Output the [X, Y] coordinate of the center of the cell containing the given text.  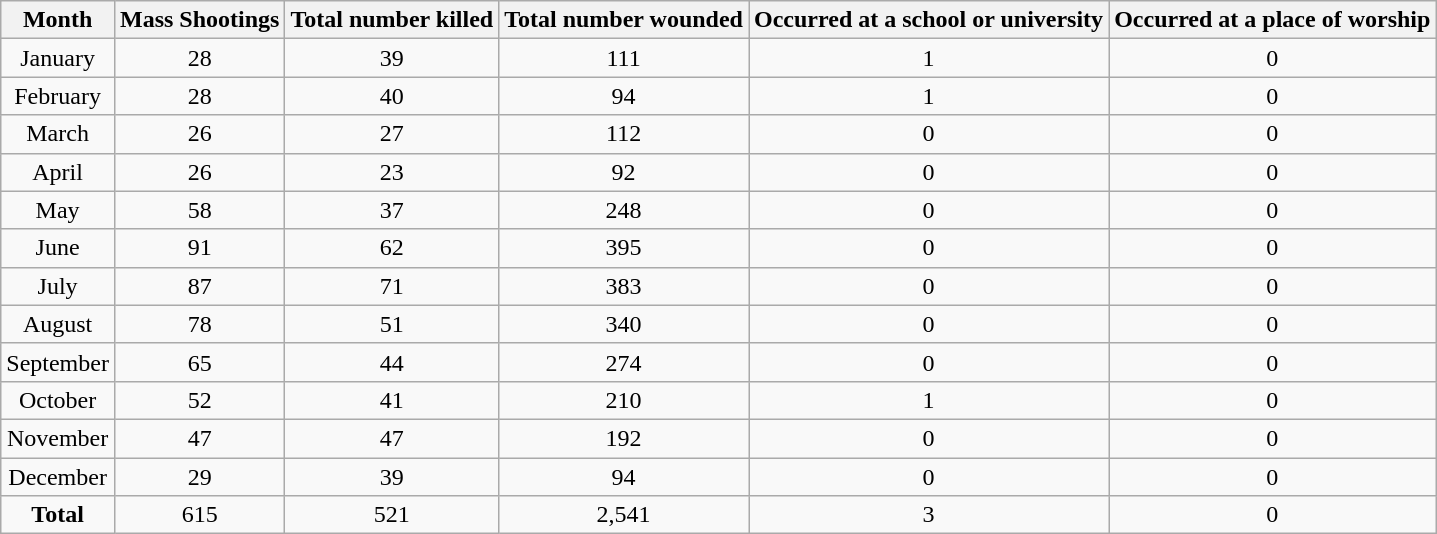
2,541 [624, 515]
August [58, 324]
91 [199, 248]
112 [624, 134]
23 [392, 172]
Total number killed [392, 20]
111 [624, 58]
58 [199, 210]
274 [624, 362]
Occurred at a school or university [928, 20]
October [58, 400]
Total [58, 515]
78 [199, 324]
June [58, 248]
92 [624, 172]
51 [392, 324]
87 [199, 286]
April [58, 172]
March [58, 134]
29 [199, 477]
192 [624, 438]
41 [392, 400]
January [58, 58]
71 [392, 286]
December [58, 477]
27 [392, 134]
Occurred at a place of worship [1272, 20]
February [58, 96]
383 [624, 286]
37 [392, 210]
3 [928, 515]
May [58, 210]
September [58, 362]
615 [199, 515]
Total number wounded [624, 20]
40 [392, 96]
November [58, 438]
44 [392, 362]
Mass Shootings [199, 20]
210 [624, 400]
62 [392, 248]
340 [624, 324]
395 [624, 248]
521 [392, 515]
65 [199, 362]
July [58, 286]
Month [58, 20]
248 [624, 210]
52 [199, 400]
